Return the (X, Y) coordinate for the center point of the cell that contains the specified text.  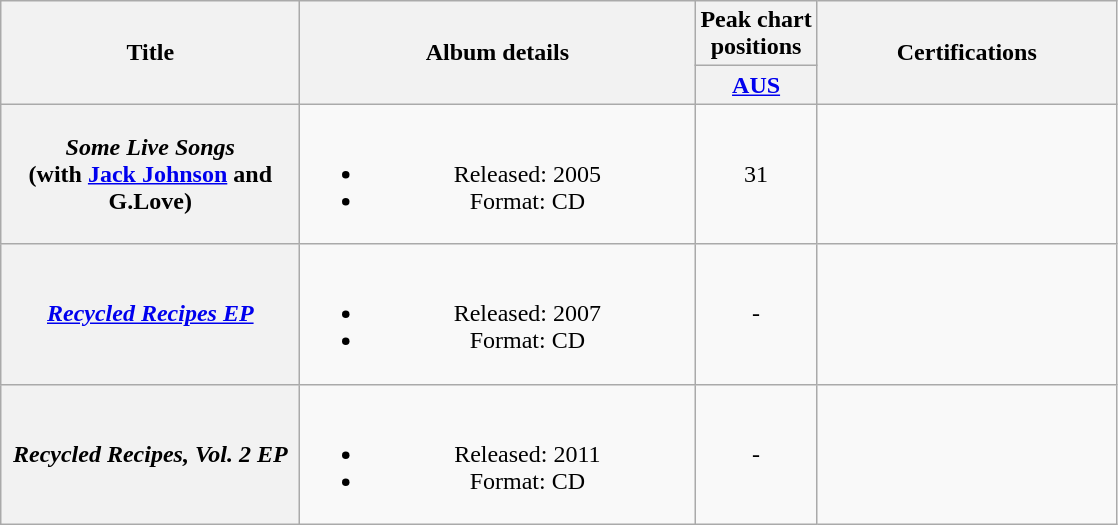
AUS (756, 85)
Released: 2011Format: CD (498, 454)
Peak chartpositions (756, 34)
Released: 2005Format: CD (498, 174)
Certifications (966, 52)
Released: 2007Format: CD (498, 314)
Some Live Songs (with Jack Johnson and G.Love) (150, 174)
Recycled Recipes, Vol. 2 EP (150, 454)
31 (756, 174)
Recycled Recipes EP (150, 314)
Album details (498, 52)
Title (150, 52)
